From the cell containing the given text, extract its center point as (x, y) coordinate. 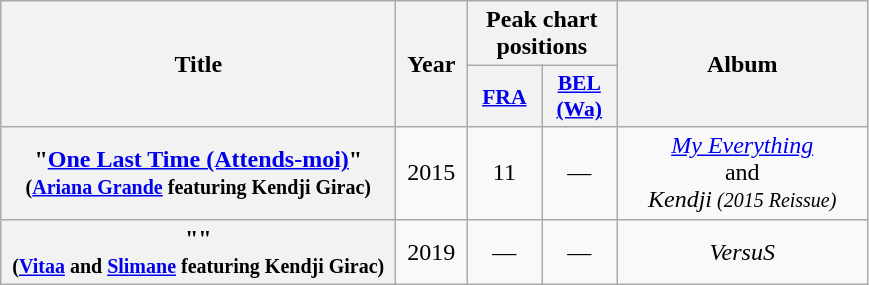
2015 (432, 173)
BEL(Wa) (580, 96)
Peak chart positions (542, 34)
FRA (504, 96)
Title (198, 64)
VersuS (742, 252)
Album (742, 64)
My EverythingandKendji (2015 Reissue) (742, 173)
Year (432, 64)
2019 (432, 252)
11 (504, 173)
"One Last Time (Attends-moi)"(Ariana Grande featuring Kendji Girac) (198, 173)
""(Vitaa and Slimane featuring Kendji Girac) (198, 252)
